Output the (x, y) coordinate of the center of the cell containing the given text.  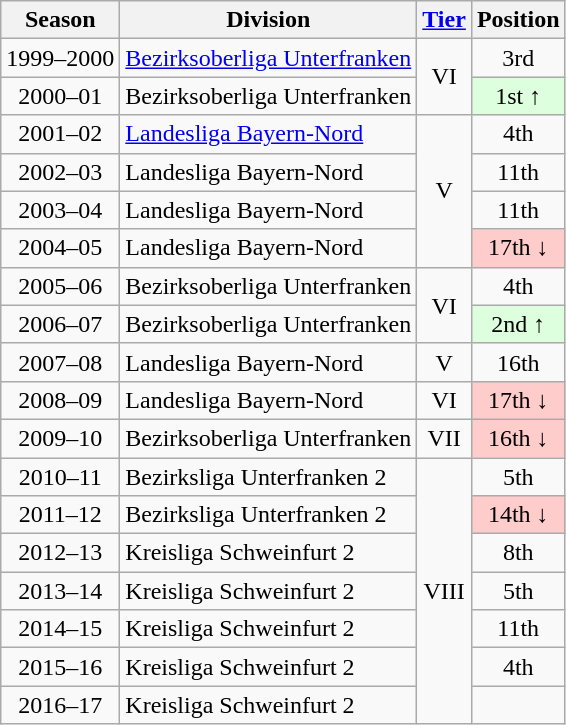
1999–2000 (60, 58)
VII (444, 438)
1st ↑ (518, 96)
Tier (444, 20)
2011–12 (60, 515)
2007–08 (60, 362)
16th ↓ (518, 438)
2004–05 (60, 248)
2000–01 (60, 96)
2002–03 (60, 172)
2008–09 (60, 400)
16th (518, 362)
2016–17 (60, 705)
2014–15 (60, 629)
2010–11 (60, 477)
2003–04 (60, 210)
2nd ↑ (518, 324)
Position (518, 20)
2001–02 (60, 134)
2009–10 (60, 438)
2006–07 (60, 324)
2012–13 (60, 553)
Season (60, 20)
2015–16 (60, 667)
3rd (518, 58)
14th ↓ (518, 515)
2005–06 (60, 286)
2013–14 (60, 591)
8th (518, 553)
VIII (444, 591)
Division (268, 20)
